From the cell containing the given text, extract its center point as (x, y) coordinate. 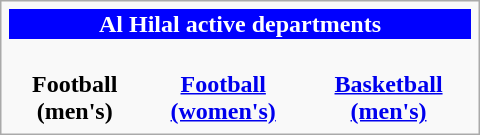
Football(men's) (74, 84)
Basketball(men's) (388, 84)
Al Hilal active departments (240, 24)
Football(women's) (223, 84)
